Pinpoint the cell where the given text exists, returning its (x, y) midpoint coordinate. 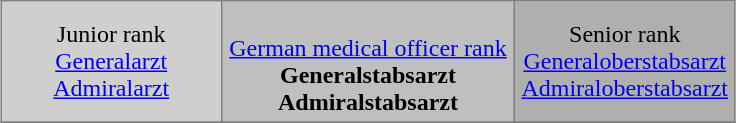
Senior rankGeneraloberstabsarztAdmiraloberstabsarzt (625, 62)
Junior rankGeneralarzt Admiralarzt (111, 62)
German medical officer rankGeneralstabsarztAdmiralstabsarzt (368, 62)
